Pinpoint the cell where the given text exists, returning its [X, Y] midpoint coordinate. 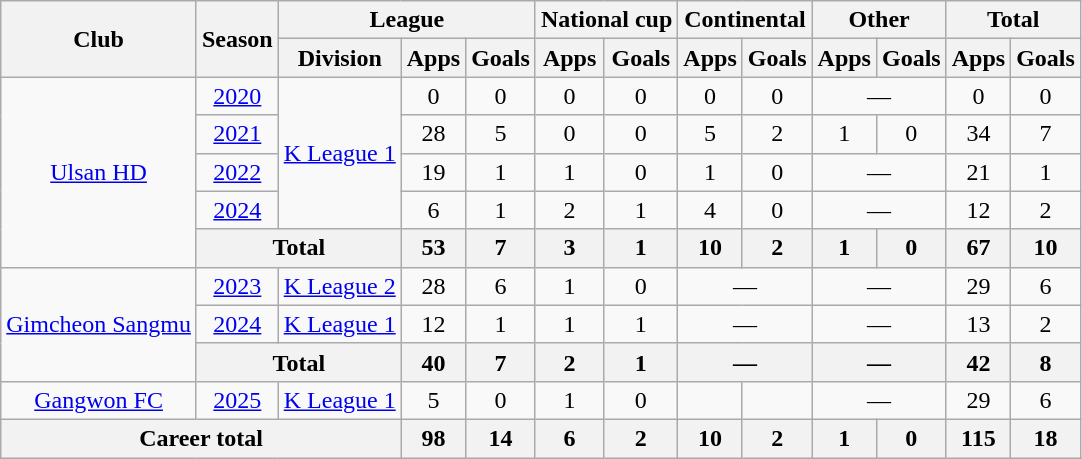
2023 [237, 286]
League [406, 20]
115 [978, 438]
K League 2 [340, 286]
Gimcheon Sangmu [99, 324]
14 [501, 438]
Club [99, 39]
Division [340, 58]
40 [433, 362]
3 [569, 248]
2020 [237, 96]
98 [433, 438]
34 [978, 134]
Ulsan HD [99, 172]
Season [237, 39]
Continental [745, 20]
Other [879, 20]
2021 [237, 134]
Gangwon FC [99, 400]
42 [978, 362]
8 [1046, 362]
67 [978, 248]
2022 [237, 172]
19 [433, 172]
53 [433, 248]
2025 [237, 400]
Career total [201, 438]
21 [978, 172]
18 [1046, 438]
National cup [606, 20]
4 [710, 210]
13 [978, 324]
